Detect which cell encompasses the target text, then output its (X, Y) center coordinate. 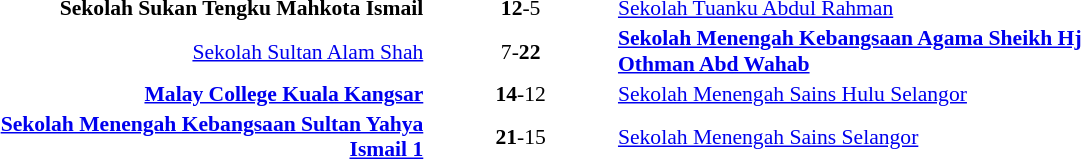
14-12 (520, 94)
7-22 (520, 51)
